Return the [X, Y] coordinate for the center point of the cell that contains the specified text.  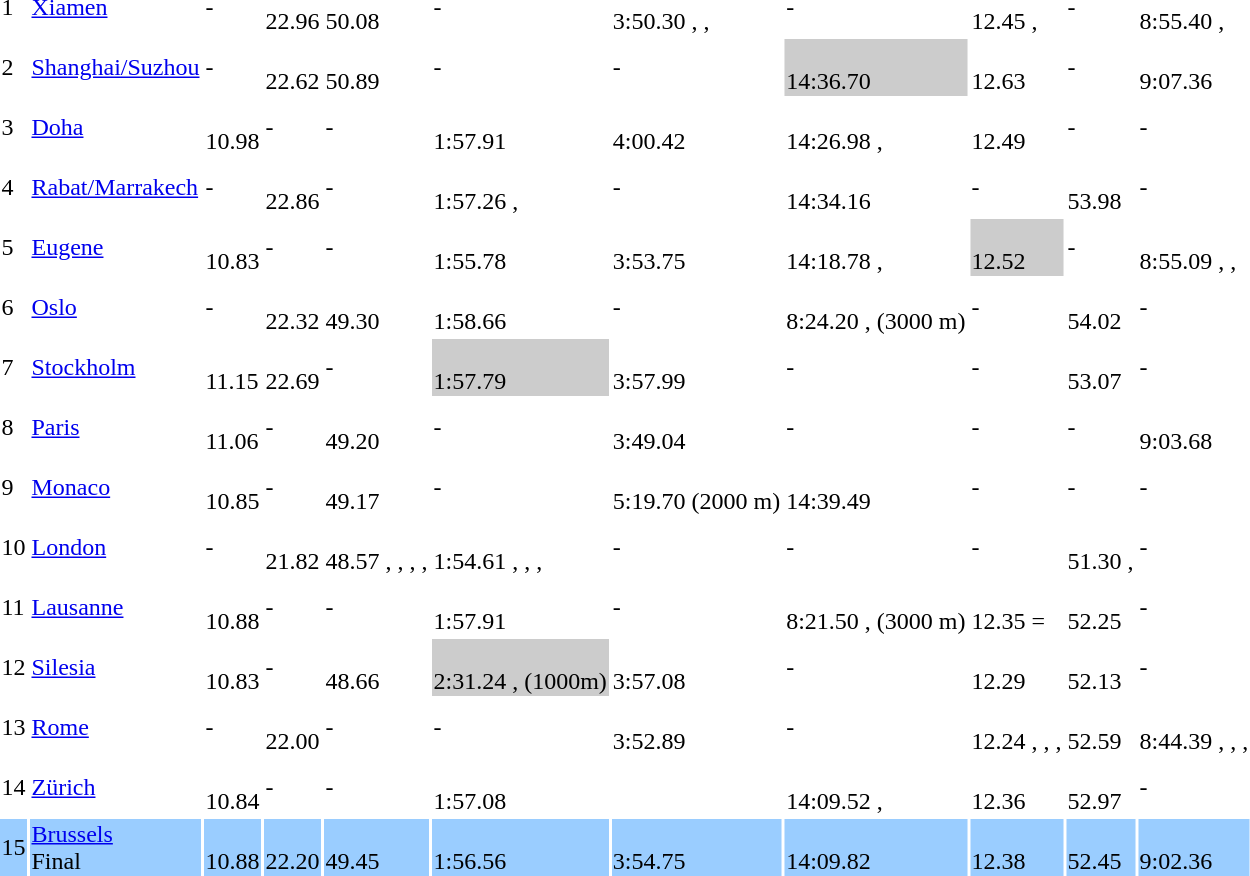
1:56.56 [520, 848]
Oslo [116, 308]
52.13 [1100, 668]
48.57 , , , , [376, 548]
1:57.26 , [520, 188]
13 [14, 728]
49.20 [376, 428]
53.98 [1100, 188]
4 [14, 188]
9 [14, 488]
22.62 [292, 68]
52.59 [1100, 728]
11.15 [232, 368]
5:19.70 (2000 m) [696, 488]
Monaco [116, 488]
11.06 [232, 428]
3 [14, 128]
51.30 , [1100, 548]
7 [14, 368]
52.25 [1100, 608]
Silesia [116, 668]
11 [14, 608]
8 [14, 428]
12.49 [1016, 128]
12.24 , , , [1016, 728]
Rabat/Marrakech [116, 188]
10 [14, 548]
3:57.99 [696, 368]
1:55.78 [520, 248]
14:09.82 [876, 848]
10.84 [232, 788]
53.07 [1100, 368]
49.30 [376, 308]
12 [14, 668]
Shanghai/Suzhou [116, 68]
4:00.42 [696, 128]
14 [14, 788]
3:57.08 [696, 668]
49.17 [376, 488]
Zürich [116, 788]
22.00 [292, 728]
1:57.79 [520, 368]
54.02 [1100, 308]
1:58.66 [520, 308]
3:53.75 [696, 248]
12.63 [1016, 68]
1:54.61 , , , [520, 548]
8:55.09 , , [1194, 248]
14:18.78 , [876, 248]
52.97 [1100, 788]
Stockholm [116, 368]
22.20 [292, 848]
1:57.08 [520, 788]
22.69 [292, 368]
6 [14, 308]
8:24.20 , (3000 m) [876, 308]
10.85 [232, 488]
BrusselsFinal [116, 848]
50.89 [376, 68]
Paris [116, 428]
12.35 = [1016, 608]
52.45 [1100, 848]
12.29 [1016, 668]
8:44.39 , , , [1194, 728]
22.32 [292, 308]
12.36 [1016, 788]
12.52 [1016, 248]
15 [14, 848]
Doha [116, 128]
22.86 [292, 188]
3:49.04 [696, 428]
10.98 [232, 128]
London [116, 548]
49.45 [376, 848]
14:36.70 [876, 68]
Rome [116, 728]
9:02.36 [1194, 848]
Lausanne [116, 608]
Eugene [116, 248]
3:54.75 [696, 848]
2:31.24 , (1000m) [520, 668]
3:52.89 [696, 728]
21.82 [292, 548]
14:34.16 [876, 188]
2 [14, 68]
5 [14, 248]
9:03.68 [1194, 428]
12.38 [1016, 848]
14:09.52 , [876, 788]
14:39.49 [876, 488]
14:26.98 , [876, 128]
9:07.36 [1194, 68]
8:21.50 , (3000 m) [876, 608]
48.66 [376, 668]
